Capture the cell that displays the provided text and extract its (X, Y) central coordinate. 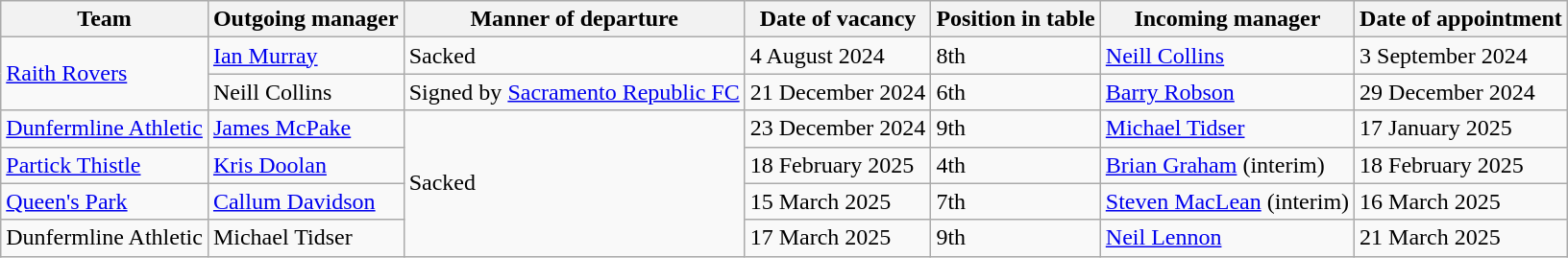
7th (1016, 201)
21 December 2024 (838, 92)
Raith Rovers (105, 74)
15 March 2025 (838, 201)
17 March 2025 (838, 238)
29 December 2024 (1461, 92)
Date of vacancy (838, 19)
Signed by Sacramento Republic FC (575, 92)
Barry Robson (1227, 92)
16 March 2025 (1461, 201)
Steven MacLean (interim) (1227, 201)
Callum Davidson (306, 201)
Manner of departure (575, 19)
James McPake (306, 129)
3 September 2024 (1461, 56)
4th (1016, 165)
8th (1016, 56)
Neil Lennon (1227, 238)
4 August 2024 (838, 56)
Kris Doolan (306, 165)
21 March 2025 (1461, 238)
Team (105, 19)
Date of appointment (1461, 19)
Queen's Park (105, 201)
Brian Graham (interim) (1227, 165)
Partick Thistle (105, 165)
Ian Murray (306, 56)
Outgoing manager (306, 19)
23 December 2024 (838, 129)
Position in table (1016, 19)
Incoming manager (1227, 19)
17 January 2025 (1461, 129)
6th (1016, 92)
